Find where the given text appears and provide that cell's center as [x, y] coordinate. 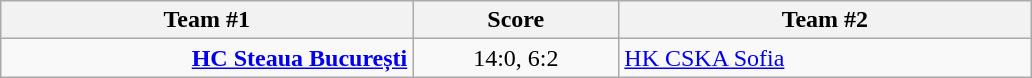
HC Steaua București [207, 58]
HK CSKA Sofia [825, 58]
Team #1 [207, 20]
14:0, 6:2 [516, 58]
Team #2 [825, 20]
Score [516, 20]
